Scan for the cell matching the given text and deliver its [x, y] coordinate at center. 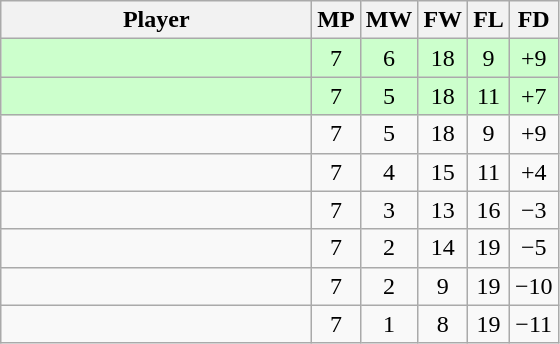
−10 [534, 286]
6 [389, 58]
13 [443, 210]
8 [443, 324]
Player [156, 20]
−3 [534, 210]
+4 [534, 172]
3 [389, 210]
−5 [534, 248]
−11 [534, 324]
FD [534, 20]
16 [489, 210]
MW [389, 20]
14 [443, 248]
15 [443, 172]
FW [443, 20]
MP [336, 20]
1 [389, 324]
FL [489, 20]
4 [389, 172]
+7 [534, 96]
